Detect which cell encompasses the target text, then output its [x, y] center coordinate. 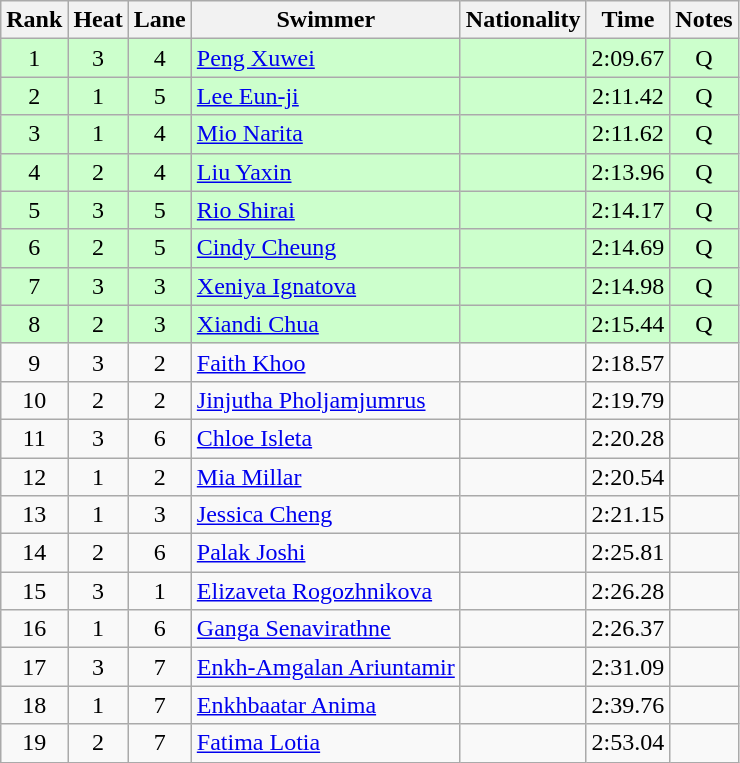
2:21.15 [628, 515]
Faith Khoo [326, 362]
14 [34, 553]
17 [34, 667]
Peng Xuwei [326, 58]
Fatima Lotia [326, 743]
Elizaveta Rogozhnikova [326, 591]
2:15.44 [628, 324]
2:14.69 [628, 248]
2:14.98 [628, 286]
Xeniya Ignatova [326, 286]
Palak Joshi [326, 553]
Chloe Isleta [326, 438]
11 [34, 438]
2:19.79 [628, 400]
2:14.17 [628, 210]
9 [34, 362]
15 [34, 591]
Enkhbaatar Anima [326, 705]
Liu Yaxin [326, 172]
Nationality [523, 20]
Lane [160, 20]
18 [34, 705]
Mia Millar [326, 477]
Heat [98, 20]
Notes [704, 20]
Mio Narita [326, 134]
2:31.09 [628, 667]
Xiandi Chua [326, 324]
2:53.04 [628, 743]
Jinjutha Pholjamjumrus [326, 400]
12 [34, 477]
13 [34, 515]
Swimmer [326, 20]
2:26.37 [628, 629]
2:11.42 [628, 96]
2:11.62 [628, 134]
Rio Shirai [326, 210]
2:26.28 [628, 591]
2:20.54 [628, 477]
10 [34, 400]
Lee Eun-ji [326, 96]
8 [34, 324]
Ganga Senavirathne [326, 629]
2:25.81 [628, 553]
2:09.67 [628, 58]
Enkh-Amgalan Ariuntamir [326, 667]
16 [34, 629]
2:20.28 [628, 438]
2:39.76 [628, 705]
Time [628, 20]
Rank [34, 20]
19 [34, 743]
2:13.96 [628, 172]
Jessica Cheng [326, 515]
2:18.57 [628, 362]
Cindy Cheung [326, 248]
